Identify which cell holds the provided text, then report its (X, Y) central coordinate. 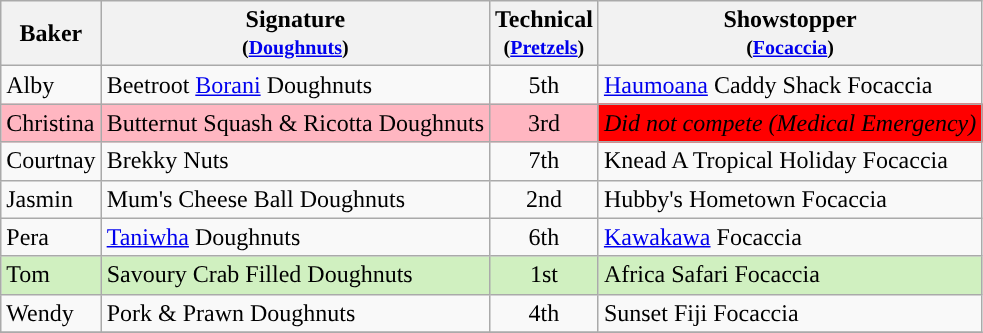
Wendy (51, 313)
1st (544, 275)
Taniwha Doughnuts (295, 237)
6th (544, 237)
Pera (51, 237)
Savoury Crab Filled Doughnuts (295, 275)
4th (544, 313)
Haumoana Caddy Shack Focaccia (790, 85)
Tom (51, 275)
Christina (51, 123)
Jasmin (51, 199)
3rd (544, 123)
Knead A Tropical Holiday Focaccia (790, 161)
Kawakawa Focaccia (790, 237)
2nd (544, 199)
Signature(Doughnuts) (295, 34)
Butternut Squash & Ricotta Doughnuts (295, 123)
Beetroot Borani Doughnuts (295, 85)
7th (544, 161)
Pork & Prawn Doughnuts (295, 313)
Showstopper(Focaccia) (790, 34)
Sunset Fiji Focaccia (790, 313)
Hubby's Hometown Focaccia (790, 199)
Africa Safari Focaccia (790, 275)
5th (544, 85)
Technical(Pretzels) (544, 34)
Courtnay (51, 161)
Baker (51, 34)
Did not compete (Medical Emergency) (790, 123)
Brekky Nuts (295, 161)
Mum's Cheese Ball Doughnuts (295, 199)
Alby (51, 85)
